Identify which cell holds the provided text, then report its (X, Y) central coordinate. 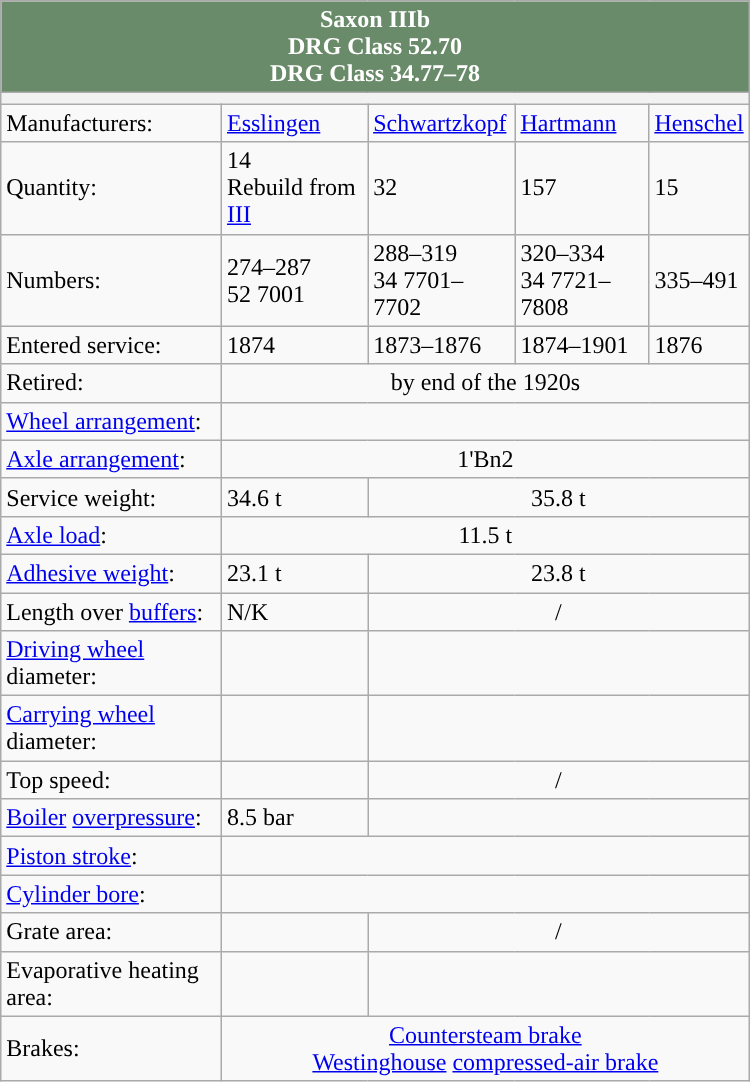
1'Bn2 (485, 459)
Axle arrangement: (112, 459)
Numbers: (112, 280)
15 (699, 188)
Piston stroke: (112, 856)
Service weight: (112, 497)
N/K (294, 611)
Schwartzkopf (442, 123)
335–491 (699, 280)
32 (442, 188)
Adhesive weight: (112, 573)
Hartmann (582, 123)
by end of the 1920s (485, 383)
11.5 t (485, 535)
Top speed: (112, 780)
1876 (699, 345)
Brakes: (112, 1048)
35.8 t (559, 497)
1874–1901 (582, 345)
Evaporative heating area: (112, 984)
Cylinder bore: (112, 894)
Retired: (112, 383)
288–319 34 7701–7702 (442, 280)
Driving wheel diameter: (112, 664)
Quantity: (112, 188)
Boiler overpressure: (112, 818)
Manufacturers: (112, 123)
Entered service: (112, 345)
1874 (294, 345)
Length over buffers: (112, 611)
23.1 t (294, 573)
Wheel arrangement: (112, 421)
Carrying wheel diameter: (112, 728)
Axle load: (112, 535)
157 (582, 188)
Saxon IIIb DRG Class 52.70 DRG Class 34.77–78 (375, 47)
Countersteam brakeWestinghouse compressed-air brake (485, 1048)
Grate area: (112, 932)
274–287 52 7001 (294, 280)
Esslingen (294, 123)
23.8 t (559, 573)
320–334 34 7721–7808 (582, 280)
8.5 bar (294, 818)
Henschel (699, 123)
34.6 t (294, 497)
14 Rebuild from III (294, 188)
1873–1876 (442, 345)
